Search for the cell housing the specified text and yield its [X, Y] center coordinate. 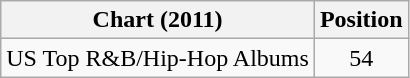
Chart (2011) [158, 20]
Position [361, 20]
US Top R&B/Hip-Hop Albums [158, 58]
54 [361, 58]
